Find where the given text appears and provide that cell's center as [X, Y] coordinate. 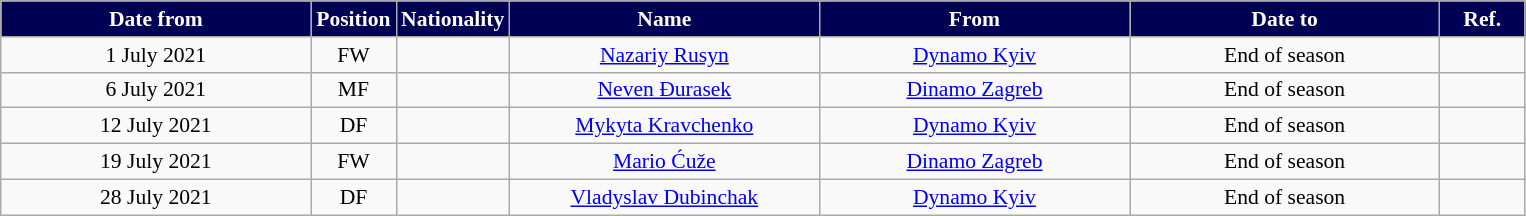
Date from [156, 19]
12 July 2021 [156, 126]
Nazariy Rusyn [664, 55]
28 July 2021 [156, 197]
Mykyta Kravchenko [664, 126]
Ref. [1482, 19]
Vladyslav Dubinchak [664, 197]
6 July 2021 [156, 90]
Neven Đurasek [664, 90]
Name [664, 19]
From [974, 19]
1 July 2021 [156, 55]
MF [354, 90]
Mario Ćuže [664, 162]
Date to [1285, 19]
19 July 2021 [156, 162]
Position [354, 19]
Nationality [452, 19]
